Capture the cell that displays the provided text and extract its (x, y) central coordinate. 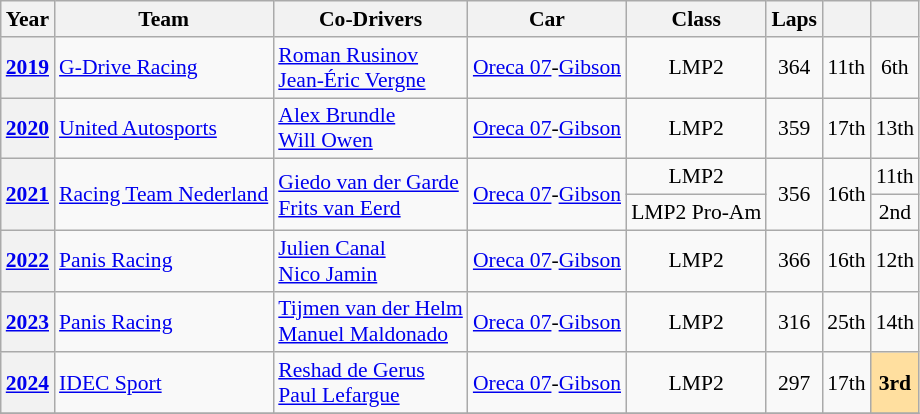
G-Drive Racing (164, 68)
Class (696, 19)
366 (794, 260)
Giedo van der Garde Frits van Eerd (370, 194)
2022 (28, 260)
IDEC Sport (164, 384)
Laps (794, 19)
Racing Team Nederland (164, 194)
25th (846, 322)
Team (164, 19)
United Autosports (164, 128)
2021 (28, 194)
2nd (896, 213)
2020 (28, 128)
2024 (28, 384)
364 (794, 68)
Co-Drivers (370, 19)
359 (794, 128)
Roman Rusinov Jean-Éric Vergne (370, 68)
2019 (28, 68)
2023 (28, 322)
12th (896, 260)
Car (547, 19)
356 (794, 194)
Julien Canal Nico Jamin (370, 260)
316 (794, 322)
13th (896, 128)
Tijmen van der Helm Manuel Maldonado (370, 322)
3rd (896, 384)
LMP2 Pro-Am (696, 213)
Year (28, 19)
14th (896, 322)
297 (794, 384)
Alex Brundle Will Owen (370, 128)
6th (896, 68)
Reshad de Gerus Paul Lefargue (370, 384)
